Locate the cell with the specified text and output its (x, y) center coordinate. 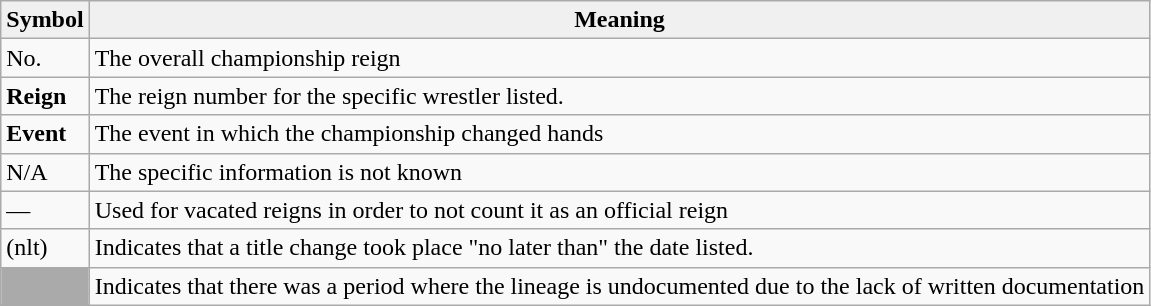
— (45, 210)
Symbol (45, 20)
Event (45, 134)
N/A (45, 172)
The reign number for the specific wrestler listed. (620, 96)
Indicates that a title change took place "no later than" the date listed. (620, 248)
Indicates that there was a period where the lineage is undocumented due to the lack of written documentation (620, 286)
The overall championship reign (620, 58)
The specific information is not known (620, 172)
Used for vacated reigns in order to not count it as an official reign (620, 210)
Meaning (620, 20)
(nlt) (45, 248)
No. (45, 58)
The event in which the championship changed hands (620, 134)
Reign (45, 96)
